Return (x, y) of the center of cell containing provided text 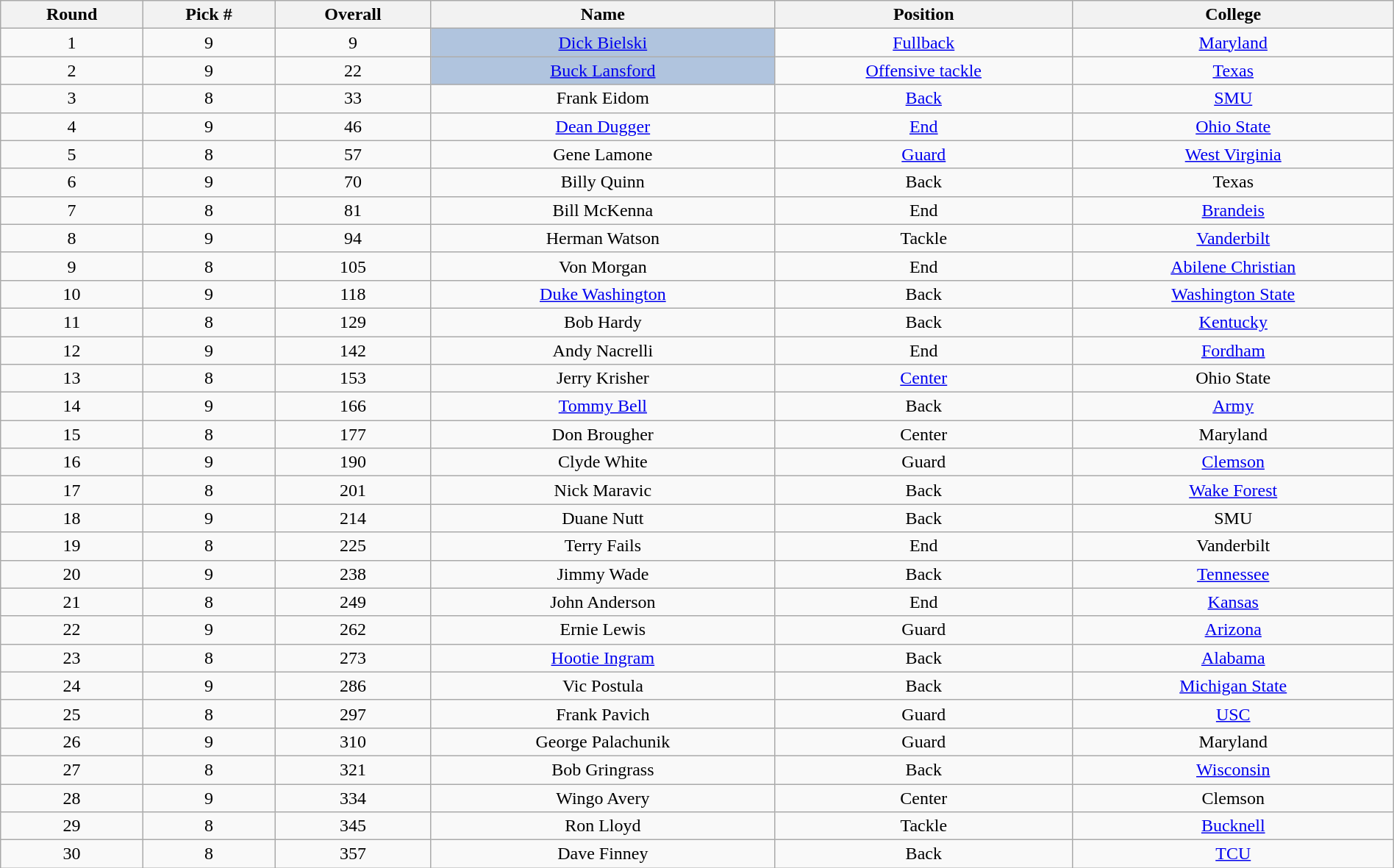
Wisconsin (1233, 770)
25 (72, 714)
166 (353, 406)
John Anderson (603, 602)
Ernie Lewis (603, 630)
Terry Fails (603, 546)
10 (72, 294)
Arizona (1233, 630)
81 (353, 210)
94 (353, 238)
2 (72, 71)
14 (72, 406)
Tennessee (1233, 574)
12 (72, 351)
Bucknell (1233, 826)
286 (353, 686)
Duane Nutt (603, 518)
Abilene Christian (1233, 266)
238 (353, 574)
Bill McKenna (603, 210)
142 (353, 351)
Ron Lloyd (603, 826)
Washington State (1233, 294)
Duke Washington (603, 294)
310 (353, 742)
Fullback (923, 43)
Bob Hardy (603, 322)
357 (353, 854)
70 (353, 182)
Kansas (1233, 602)
249 (353, 602)
27 (72, 770)
29 (72, 826)
225 (353, 546)
West Virginia (1233, 154)
Dick Bielski (603, 43)
26 (72, 742)
21 (72, 602)
20 (72, 574)
Clyde White (603, 462)
33 (353, 98)
5 (72, 154)
273 (353, 658)
153 (353, 379)
USC (1233, 714)
Gene Lamone (603, 154)
Hootie Ingram (603, 658)
Fordham (1233, 351)
Jimmy Wade (603, 574)
Name (603, 15)
Position (923, 15)
3 (72, 98)
7 (72, 210)
Nick Maravic (603, 490)
1 (72, 43)
Bob Gringrass (603, 770)
Don Brougher (603, 434)
118 (353, 294)
Vic Postula (603, 686)
345 (353, 826)
Andy Nacrelli (603, 351)
28 (72, 797)
TCU (1233, 854)
18 (72, 518)
11 (72, 322)
57 (353, 154)
Army (1233, 406)
Dave Finney (603, 854)
Offensive tackle (923, 71)
Pick # (209, 15)
Jerry Krisher (603, 379)
Dean Dugger (603, 126)
19 (72, 546)
Frank Eidom (603, 98)
Round (72, 15)
Alabama (1233, 658)
46 (353, 126)
Billy Quinn (603, 182)
105 (353, 266)
190 (353, 462)
Von Morgan (603, 266)
Overall (353, 15)
262 (353, 630)
17 (72, 490)
Michigan State (1233, 686)
6 (72, 182)
15 (72, 434)
Tommy Bell (603, 406)
Buck Lansford (603, 71)
23 (72, 658)
Kentucky (1233, 322)
13 (72, 379)
214 (353, 518)
Wake Forest (1233, 490)
4 (72, 126)
College (1233, 15)
297 (353, 714)
16 (72, 462)
George Palachunik (603, 742)
321 (353, 770)
Herman Watson (603, 238)
201 (353, 490)
Brandeis (1233, 210)
Frank Pavich (603, 714)
30 (72, 854)
129 (353, 322)
334 (353, 797)
Wingo Avery (603, 797)
177 (353, 434)
24 (72, 686)
